Search for the cell housing the specified text and yield its (x, y) center coordinate. 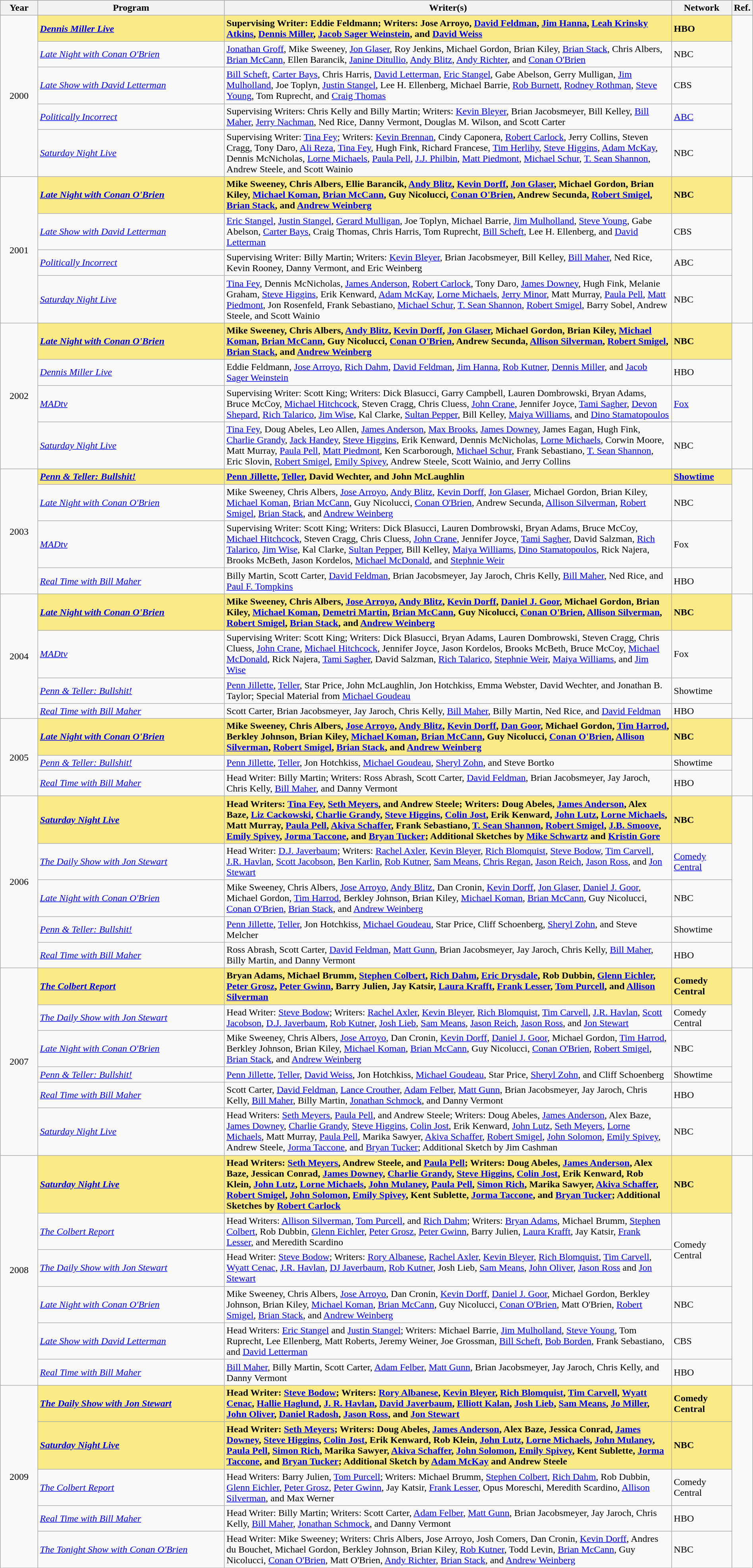
Penn Jillette, Teller, David Weiss, Jon Hotchkiss, Michael Goudeau, Star Price, Sheryl Zohn, and Cliff Schoenberg (448, 1075)
2004 (19, 656)
2001 (19, 250)
Billy Martin, Scott Carter, David Feldman, Brian Jacobsmeyer, Jay Jaroch, Chris Kelly, Bill Maher, Ned Rice, and Paul F. Tompkins (448, 581)
Year (19, 8)
Writer(s) (448, 8)
2008 (19, 1270)
2009 (19, 1476)
Network (701, 8)
Penn Jillette, Teller, Jon Hotchkiss, Michael Goudeau, Sheryl Zohn, and Steve Bortko (448, 763)
2006 (19, 882)
The Tonight Show with Conan O'Brien (131, 1550)
2003 (19, 532)
2007 (19, 1061)
Program (131, 8)
2000 (19, 96)
Ref. (742, 8)
Ross Abrash, Scott Carter, David Feldman, Matt Gunn, Brian Jacobsmeyer, Jay Jaroch, Chris Kelly, Bill Maher, Billy Martin, and Danny Vermont (448, 955)
2002 (19, 396)
2005 (19, 757)
Penn Jillette, Teller, Jon Hotchkiss, Michael Goudeau, Star Price, Cliff Schoenberg, Sheryl Zohn, and Steve Melcher (448, 929)
Eddie Feldmann, Jose Arroyo, Rich Dahm, David Feldman, Jim Hanna, Rob Kutner, Dennis Miller, and Jacob Sager Weinstein (448, 372)
Penn Jillette, Teller, David Wechter, and John McLaughlin (448, 477)
Bill Maher, Billy Martin, Scott Carter, Adam Felber, Matt Gunn, Brian Jacobsmeyer, Jay Jaroch, Chris Kelly, and Danny Vermont (448, 1372)
Scott Carter, Brian Jacobsmeyer, Jay Jaroch, Chris Kelly, Bill Maher, Billy Martin, Ned Rice, and David Feldman (448, 711)
